Capture the cell that displays the provided text and extract its [X, Y] central coordinate. 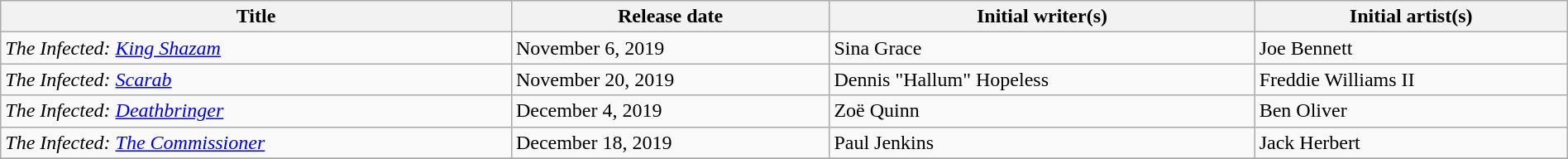
Dennis "Hallum" Hopeless [1042, 79]
Freddie Williams II [1411, 79]
Ben Oliver [1411, 111]
November 6, 2019 [670, 48]
Sina Grace [1042, 48]
Initial artist(s) [1411, 17]
Title [256, 17]
The Infected: King Shazam [256, 48]
Paul Jenkins [1042, 142]
November 20, 2019 [670, 79]
Zoë Quinn [1042, 111]
The Infected: The Commissioner [256, 142]
The Infected: Scarab [256, 79]
Release date [670, 17]
Initial writer(s) [1042, 17]
December 18, 2019 [670, 142]
December 4, 2019 [670, 111]
The Infected: Deathbringer [256, 111]
Joe Bennett [1411, 48]
Jack Herbert [1411, 142]
